Identify which cell holds the provided text, then report its [x, y] central coordinate. 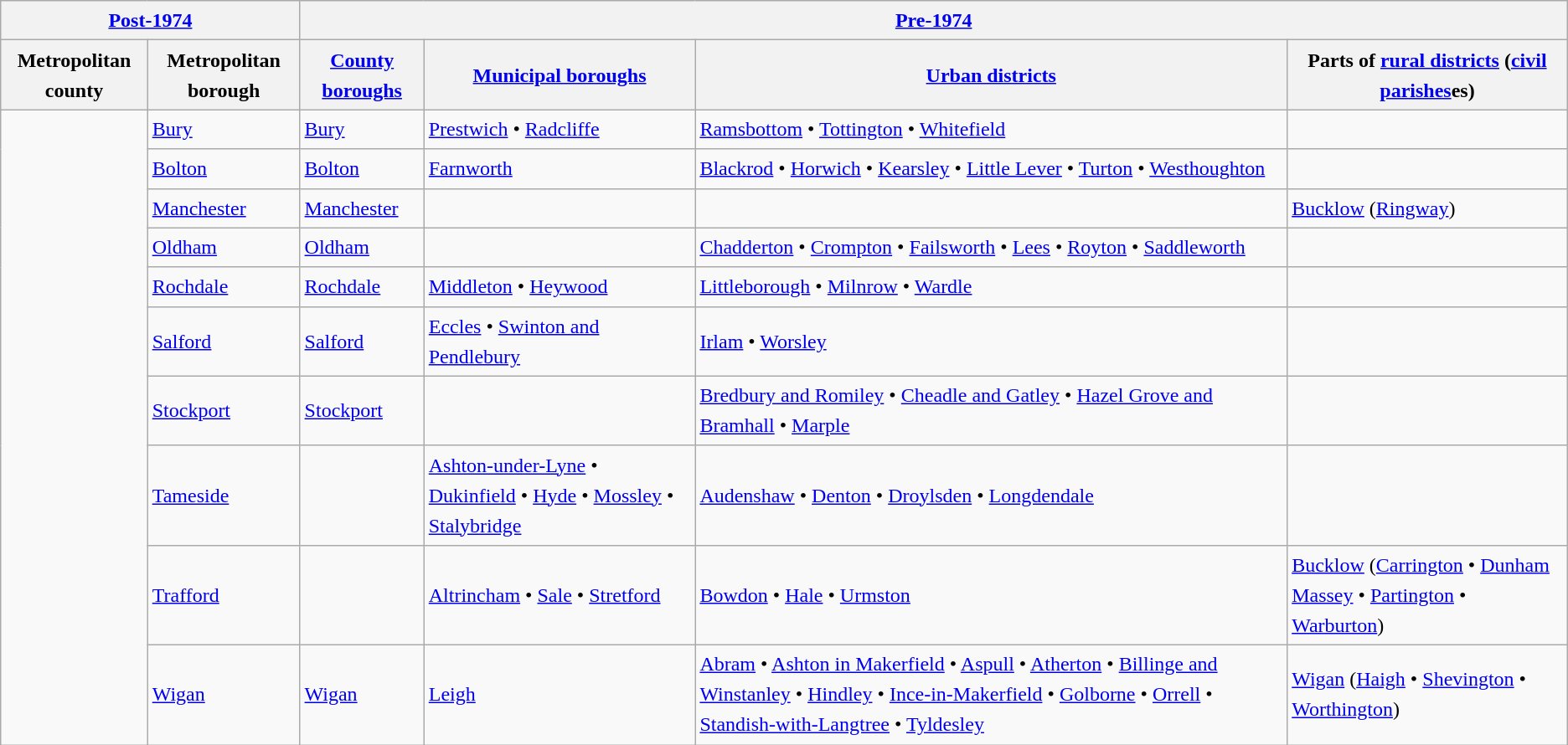
County boroughs [362, 75]
Post-1974 [151, 20]
Ashton-under-Lyne • Dukinfield • Hyde • Mossley • Stalybridge [560, 496]
Metropolitan borough [224, 75]
Middleton • Heywood [560, 286]
Wigan (Haigh • Shevington • Worthington) [1427, 695]
Pre-1974 [933, 20]
Leigh [560, 695]
Bowdon • Hale • Urmston [992, 594]
Metropolitan county [74, 75]
Bucklow (Ringway) [1427, 208]
Altrincham • Sale • Stretford [560, 594]
Farnworth [560, 169]
Ramsbottom • Tottington • Whitefield [992, 129]
Blackrod • Horwich • Kearsley • Little Lever • Turton • Westhoughton [992, 169]
Trafford [224, 594]
Bredbury and Romiley • Cheadle and Gatley • Hazel Grove and Bramhall • Marple [992, 410]
Municipal boroughs [560, 75]
Prestwich • Radcliffe [560, 129]
Eccles • Swinton and Pendlebury [560, 342]
Audenshaw • Denton • Droylsden • Longdendale [992, 496]
Littleborough • Milnrow • Wardle [992, 286]
Irlam • Worsley [992, 342]
Bucklow (Carrington • Dunham Massey • Partington • Warburton) [1427, 594]
Urban districts [992, 75]
Tameside [224, 496]
Chadderton • Crompton • Failsworth • Lees • Royton • Saddleworth [992, 248]
Parts of rural districts (civil parisheses) [1427, 75]
